Output the [X, Y] coordinate of the center of the cell containing the given text.  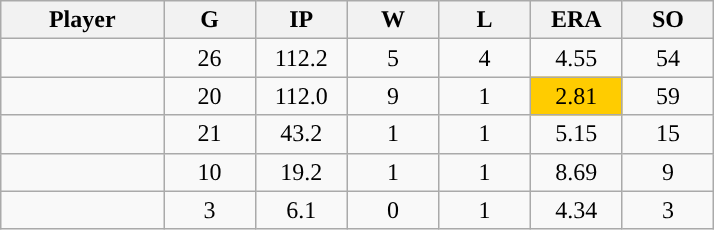
112.2 [301, 58]
4.34 [576, 210]
4.55 [576, 58]
W [393, 20]
4 [485, 58]
G [210, 20]
2.81 [576, 96]
SO [668, 20]
5.15 [576, 134]
5 [393, 58]
20 [210, 96]
15 [668, 134]
6.1 [301, 210]
IP [301, 20]
L [485, 20]
8.69 [576, 172]
54 [668, 58]
10 [210, 172]
0 [393, 210]
112.0 [301, 96]
59 [668, 96]
21 [210, 134]
Player [82, 20]
19.2 [301, 172]
43.2 [301, 134]
26 [210, 58]
ERA [576, 20]
